Provide the [x, y] coordinate of the cell's center where the given text is located.  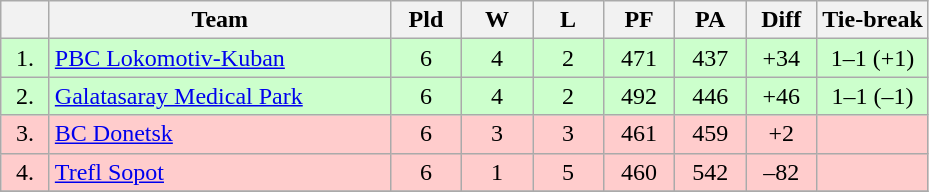
PA [710, 20]
3. [26, 134]
2. [26, 96]
+46 [782, 96]
5 [568, 172]
460 [640, 172]
4. [26, 172]
461 [640, 134]
459 [710, 134]
+34 [782, 58]
Galatasaray Medical Park [220, 96]
Pld [426, 20]
437 [710, 58]
PF [640, 20]
471 [640, 58]
Diff [782, 20]
BC Donetsk [220, 134]
542 [710, 172]
–82 [782, 172]
1–1 (+1) [873, 58]
446 [710, 96]
+2 [782, 134]
Tie-break [873, 20]
1 [496, 172]
1–1 (–1) [873, 96]
PBC Lokomotiv-Kuban [220, 58]
492 [640, 96]
Trefl Sopot [220, 172]
1. [26, 58]
W [496, 20]
Team [220, 20]
L [568, 20]
